From the cell containing the given text, extract its center point as [X, Y] coordinate. 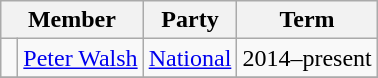
National [190, 58]
Peter Walsh [80, 58]
Party [190, 20]
Member [72, 20]
Term [307, 20]
2014–present [307, 58]
